Capture the cell that displays the provided text and extract its (x, y) central coordinate. 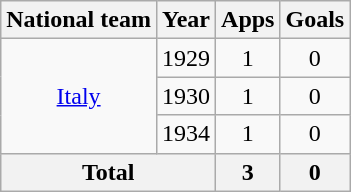
3 (248, 172)
National team (79, 20)
Year (186, 20)
Apps (248, 20)
1930 (186, 96)
Total (108, 172)
1929 (186, 58)
1934 (186, 134)
Goals (315, 20)
Italy (79, 96)
